Determine the [x, y] coordinate at the center of the cell enclosing the given text.  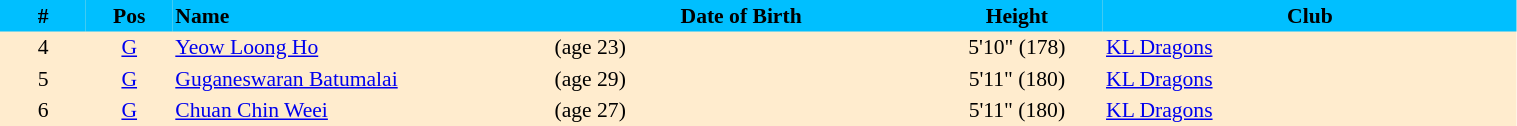
# [43, 16]
Yeow Loong Ho [362, 48]
Pos [129, 16]
(age 23) [742, 48]
4 [43, 48]
Name [362, 16]
Chuan Chin Weei [362, 110]
6 [43, 110]
(age 27) [742, 110]
5'10" (178) [1017, 48]
Club [1310, 16]
Height [1017, 16]
(age 29) [742, 79]
5 [43, 79]
Date of Birth [742, 16]
Guganeswaran Batumalai [362, 79]
